Return the [X, Y] coordinate for the center point of the cell that contains the specified text.  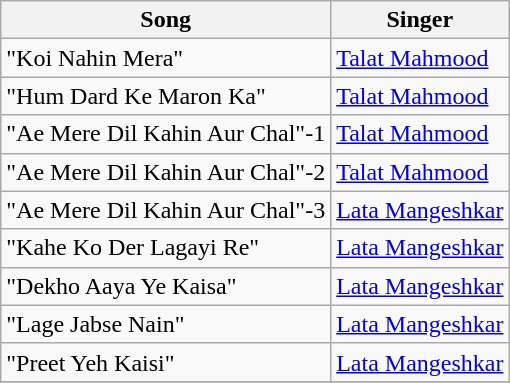
Song [166, 20]
"Ae Mere Dil Kahin Aur Chal"-3 [166, 210]
"Hum Dard Ke Maron Ka" [166, 96]
"Koi Nahin Mera" [166, 58]
"Dekho Aaya Ye Kaisa" [166, 286]
Singer [420, 20]
"Ae Mere Dil Kahin Aur Chal"-2 [166, 172]
"Preet Yeh Kaisi" [166, 362]
"Lage Jabse Nain" [166, 324]
"Ae Mere Dil Kahin Aur Chal"-1 [166, 134]
"Kahe Ko Der Lagayi Re" [166, 248]
